Determine the (x, y) coordinate at the center of the cell enclosing the given text.  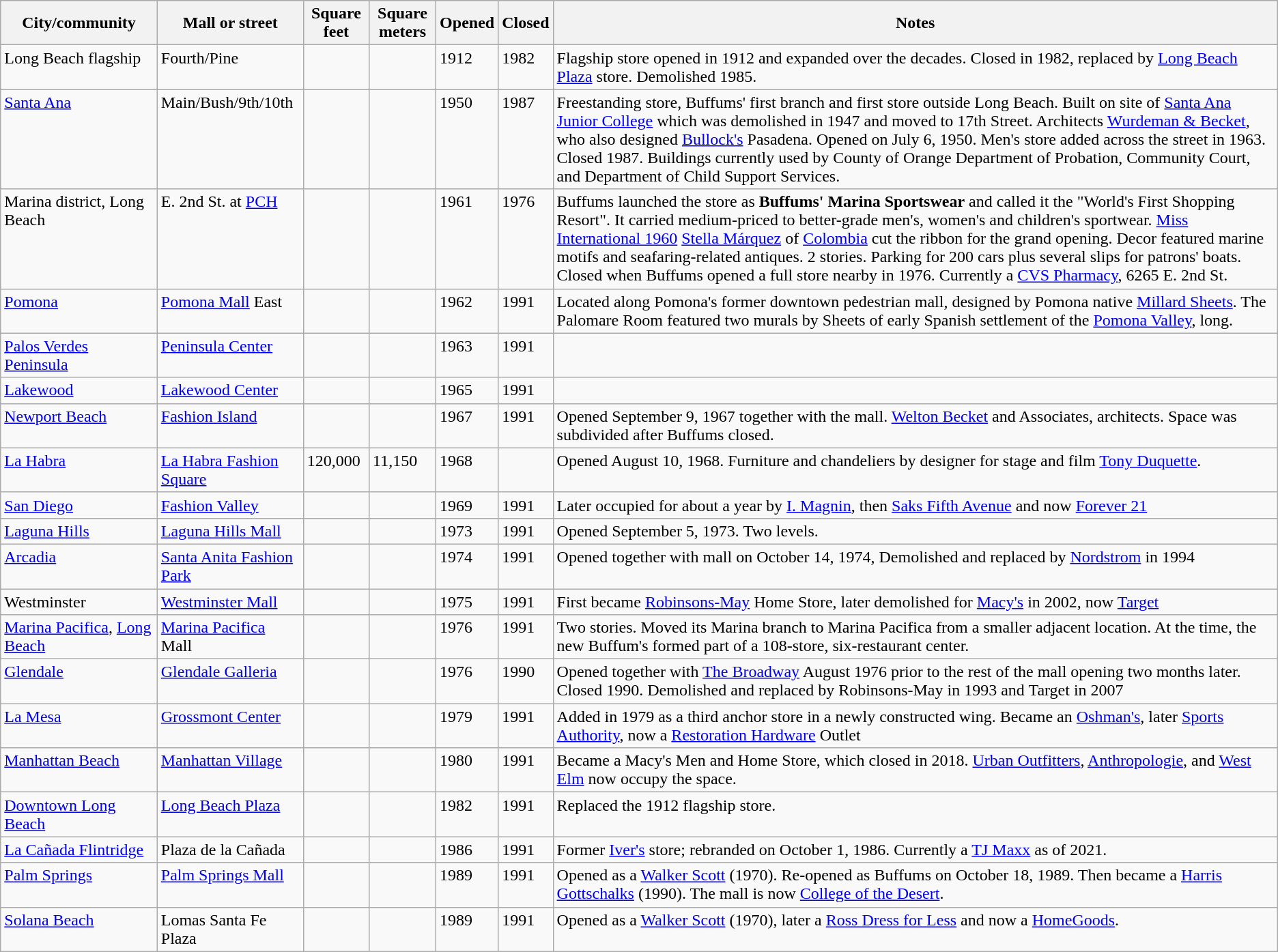
Square meters (402, 23)
Peninsula Center (230, 355)
Added in 1979 as a third anchor store in a newly constructed wing. Became an Oshman's, later Sports Authority, now a Restoration Hardware Outlet (915, 726)
Opened September 9, 1967 together with the mall. Welton Becket and Associates, architects. Space was subdivided after Buffums closed. (915, 426)
Opened together with mall on October 14, 1974, Demolished and replaced by Nordstrom in 1994 (915, 566)
La Cañada Flintridge (79, 850)
Closed (526, 23)
Manhattan Beach (79, 770)
Opened September 5, 1973. Two levels. (915, 531)
Downtown Long Beach (79, 815)
La Mesa (79, 726)
San Diego (79, 505)
1912 (467, 67)
Pomona (79, 311)
First became Robinsons-May Home Store, later demolished for Macy's in 2002, now Target (915, 601)
Newport Beach (79, 426)
Long Beach flagship (79, 67)
Lakewood Center (230, 390)
Main/Bush/9th/10th (230, 139)
11,150 (402, 470)
La Habra Fashion Square (230, 470)
Square feet (336, 23)
1987 (526, 139)
E. 2nd St. at PCH (230, 239)
Santa Ana (79, 139)
1967 (467, 426)
Glendale Galleria (230, 681)
1969 (467, 505)
1961 (467, 239)
1973 (467, 531)
1979 (467, 726)
1974 (467, 566)
Pomona Mall East (230, 311)
La Habra (79, 470)
Marina Pacifica Mall (230, 637)
120,000 (336, 470)
Plaza de la Cañada (230, 850)
Laguna Hills Mall (230, 531)
Santa Anita Fashion Park (230, 566)
1965 (467, 390)
Fashion Island (230, 426)
1968 (467, 470)
Replaced the 1912 flagship store. (915, 815)
Fashion Valley (230, 505)
Long Beach Plaza (230, 815)
Palos Verdes Peninsula (79, 355)
Glendale (79, 681)
Later occupied for about a year by I. Magnin, then Saks Fifth Avenue and now Forever 21 (915, 505)
1963 (467, 355)
Became a Macy's Men and Home Store, which closed in 2018. Urban Outfitters, Anthropologie, and West Elm now occupy the space. (915, 770)
Arcadia (79, 566)
1980 (467, 770)
Grossmont Center (230, 726)
Notes (915, 23)
City/community (79, 23)
Marina district, Long Beach (79, 239)
Westminster Mall (230, 601)
Palm Springs (79, 884)
1962 (467, 311)
Opened August 10, 1968. Furniture and chandeliers by designer for stage and film Tony Duquette. (915, 470)
Westminster (79, 601)
Mall or street (230, 23)
Opened (467, 23)
Lakewood (79, 390)
Marina Pacifica, Long Beach (79, 637)
1975 (467, 601)
1986 (467, 850)
Lomas Santa Fe Plaza (230, 929)
Palm Springs Mall (230, 884)
Flagship store opened in 1912 and expanded over the decades. Closed in 1982, replaced by Long Beach Plaza store. Demolished 1985. (915, 67)
Fourth/Pine (230, 67)
Solana Beach (79, 929)
Manhattan Village (230, 770)
1950 (467, 139)
Laguna Hills (79, 531)
Former Iver's store; rebranded on October 1, 1986. Currently a TJ Maxx as of 2021. (915, 850)
1990 (526, 681)
Opened as a Walker Scott (1970), later a Ross Dress for Less and now a HomeGoods. (915, 929)
